Return the (X, Y) coordinate for the center point of the cell that contains the specified text.  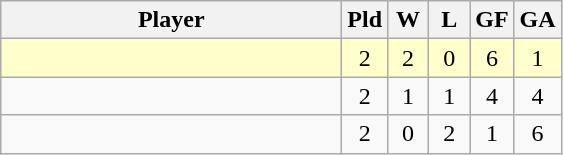
GF (492, 20)
W (408, 20)
Pld (365, 20)
Player (172, 20)
GA (538, 20)
L (450, 20)
